Locate the cell with the specified text and output its [x, y] center coordinate. 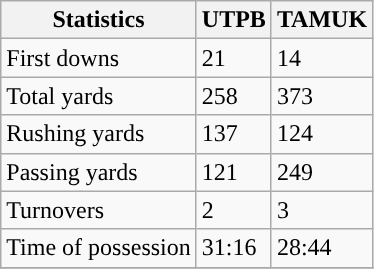
31:16 [234, 248]
249 [322, 172]
Total yards [99, 96]
TAMUK [322, 20]
14 [322, 58]
121 [234, 172]
28:44 [322, 248]
21 [234, 58]
First downs [99, 58]
UTPB [234, 20]
124 [322, 134]
3 [322, 210]
258 [234, 96]
2 [234, 210]
Rushing yards [99, 134]
Time of possession [99, 248]
373 [322, 96]
Passing yards [99, 172]
Turnovers [99, 210]
137 [234, 134]
Statistics [99, 20]
